Locate the cell with the specified text and output its (x, y) center coordinate. 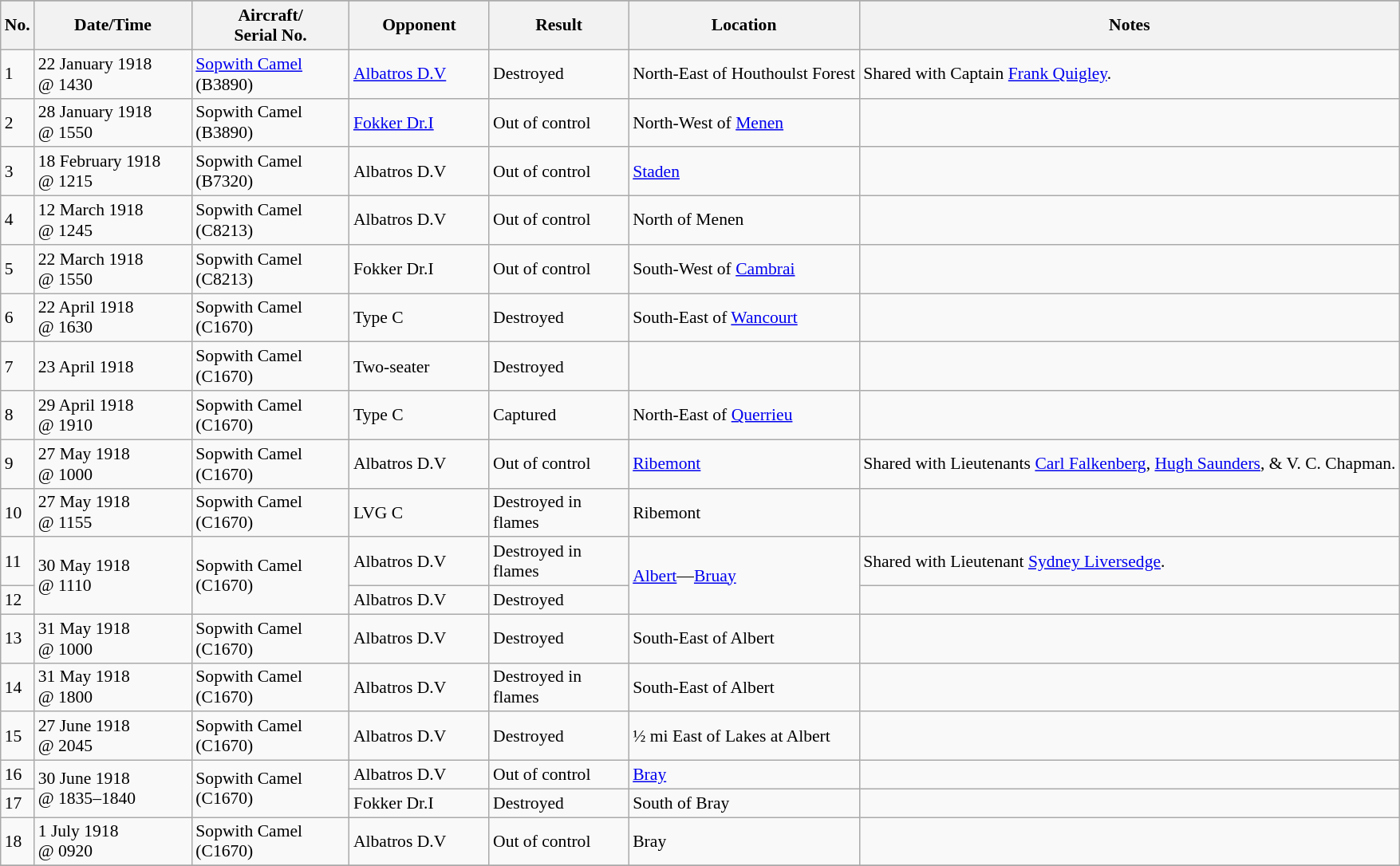
8 (18, 415)
1 (18, 73)
Sopwith Camel(B7320) (270, 172)
South of Bray (743, 803)
7 (18, 367)
½ mi East of Lakes at Albert (743, 737)
Location (743, 26)
North-East of Querrieu (743, 415)
North-East of Houthoulst Forest (743, 73)
30 May 1918@ 1110 (113, 576)
12 (18, 600)
27 May 1918@ 1000 (113, 464)
1 July 1918@ 0920 (113, 842)
31 May 1918@ 1800 (113, 687)
22 January 1918@ 1430 (113, 73)
No. (18, 26)
27 June 1918@ 2045 (113, 737)
Shared with Lieutenant Sydney Liversedge. (1130, 561)
Two-seater (420, 367)
18 (18, 842)
North of Menen (743, 220)
27 May 1918@ 1155 (113, 512)
22 March 1918@ 1550 (113, 270)
15 (18, 737)
28 January 1918@ 1550 (113, 123)
2 (18, 123)
11 (18, 561)
Date/Time (113, 26)
3 (18, 172)
Notes (1130, 26)
23 April 1918 (113, 367)
Captured (558, 415)
Result (558, 26)
9 (18, 464)
18 February 1918@ 1215 (113, 172)
22 April 1918@ 1630 (113, 317)
6 (18, 317)
Aircraft/Serial No. (270, 26)
5 (18, 270)
16 (18, 775)
13 (18, 638)
Albert—Bruay (743, 576)
Shared with Captain Frank Quigley. (1130, 73)
South-West of Cambrai (743, 270)
Opponent (420, 26)
Shared with Lieutenants Carl Falkenberg, Hugh Saunders, & V. C. Chapman. (1130, 464)
LVG C (420, 512)
17 (18, 803)
South-East of Wancourt (743, 317)
30 June 1918@ 1835–1840 (113, 789)
29 April 1918@ 1910 (113, 415)
4 (18, 220)
31 May 1918@ 1000 (113, 638)
12 March 1918@ 1245 (113, 220)
North-West of Menen (743, 123)
14 (18, 687)
Staden (743, 172)
10 (18, 512)
